Locate the cell with the specified text and output its (x, y) center coordinate. 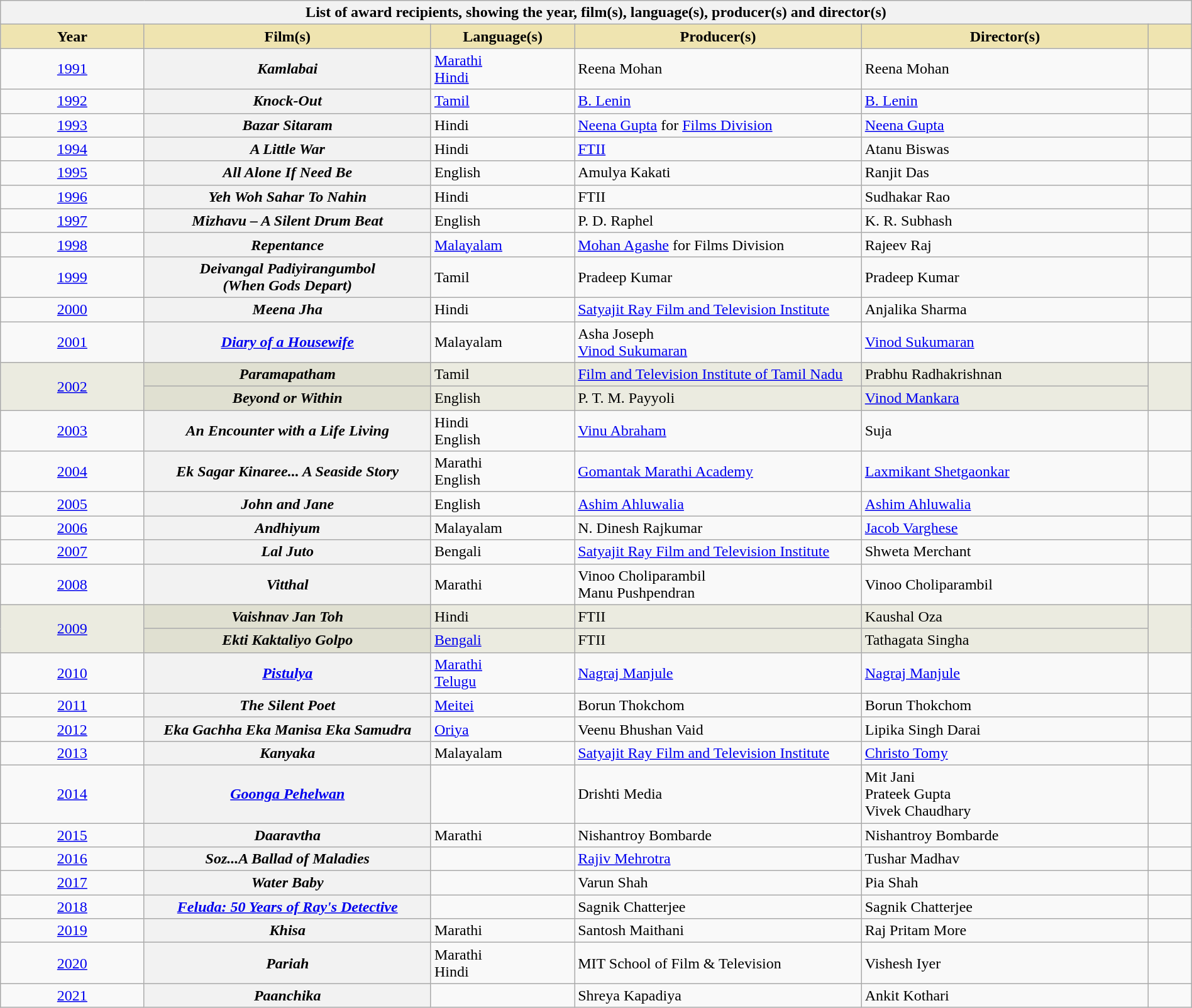
1997 (72, 221)
Vinod Mankara (1005, 398)
Sudhakar Rao (1005, 197)
Shweta Merchant (1005, 552)
Ankit Kothari (1005, 995)
Khisa (287, 931)
2018 (72, 907)
Meitei (502, 705)
Diary of a Housewife (287, 342)
1999 (72, 277)
MarathiEnglish (502, 471)
Kanyaka (287, 753)
Rajeev Raj (1005, 244)
Atanu Biswas (1005, 149)
Marathi Hindi (502, 963)
2000 (72, 309)
Meena Jha (287, 309)
All Alone If Need Be (287, 173)
Oriya (502, 729)
Laxmikant Shetgaonkar (1005, 471)
1993 (72, 125)
Amulya Kakati (718, 173)
Vinoo Choliparambil (1005, 584)
List of award recipients, showing the year, film(s), language(s), producer(s) and director(s) (596, 13)
2011 (72, 705)
2012 (72, 729)
P. D. Raphel (718, 221)
2010 (72, 672)
Vinoo CholiparambilManu Pushpendran (718, 584)
1992 (72, 101)
2007 (72, 552)
Kamlabai (287, 69)
2021 (72, 995)
1998 (72, 244)
Prabhu Radhakrishnan (1005, 375)
2020 (72, 963)
Veenu Bhushan Vaid (718, 729)
Vishesh Iyer (1005, 963)
Suja (1005, 431)
Yeh Woh Sahar To Nahin (287, 197)
Varun Shah (718, 883)
1995 (72, 173)
Repentance (287, 244)
2013 (72, 753)
Shreya Kapadiya (718, 995)
Santosh Maithani (718, 931)
Bazar Sitaram (287, 125)
Daaravtha (287, 835)
Language(s) (502, 36)
Mit JaniPrateek GuptaVivek Chaudhary (1005, 794)
Jacob Varghese (1005, 528)
Goonga Pehelwan (287, 794)
Deivangal Padiyirangumbol(When Gods Depart) (287, 277)
2016 (72, 859)
2005 (72, 504)
2003 (72, 431)
1994 (72, 149)
Anjalika Sharma (1005, 309)
Mizhavu – A Silent Drum Beat (287, 221)
Pia Shah (1005, 883)
Knock-Out (287, 101)
2006 (72, 528)
A Little War (287, 149)
Gomantak Marathi Academy (718, 471)
Tushar Madhav (1005, 859)
1991 (72, 69)
Water Baby (287, 883)
Andhiyum (287, 528)
Tathagata Singha (1005, 640)
Mohan Agashe for Films Division (718, 244)
MarathiTelugu (502, 672)
Vaishnav Jan Toh (287, 616)
N. Dinesh Rajkumar (718, 528)
Pistulya (287, 672)
Vitthal (287, 584)
Rajiv Mehrotra (718, 859)
Raj Pritam More (1005, 931)
2004 (72, 471)
John and Jane (287, 504)
P. T. M. Payyoli (718, 398)
2017 (72, 883)
Eka Gachha Eka Manisa Eka Samudra (287, 729)
2008 (72, 584)
Paanchika (287, 995)
Paramapatham (287, 375)
Neena Gupta (1005, 125)
2002 (72, 386)
2009 (72, 628)
Neena Gupta for Films Division (718, 125)
Lal Juto (287, 552)
Ekti Kaktaliyo Golpo (287, 640)
MarathiHindi (502, 69)
2001 (72, 342)
Soz...A Ballad of Maladies (287, 859)
MIT School of Film & Television (718, 963)
An Encounter with a Life Living (287, 431)
Beyond or Within (287, 398)
Feluda: 50 Years of Ray's Detective (287, 907)
Pariah (287, 963)
Lipika Singh Darai (1005, 729)
Ranjit Das (1005, 173)
Kaushal Oza (1005, 616)
2014 (72, 794)
Vinu Abraham (718, 431)
2019 (72, 931)
Year (72, 36)
Film and Television Institute of Tamil Nadu (718, 375)
K. R. Subhash (1005, 221)
Christo Tomy (1005, 753)
Drishti Media (718, 794)
Producer(s) (718, 36)
Vinod Sukumaran (1005, 342)
2015 (72, 835)
Director(s) (1005, 36)
Ek Sagar Kinaree... A Seaside Story (287, 471)
Asha JosephVinod Sukumaran (718, 342)
The Silent Poet (287, 705)
HindiEnglish (502, 431)
Film(s) (287, 36)
1996 (72, 197)
